Return [x, y] of the center of cell containing provided text 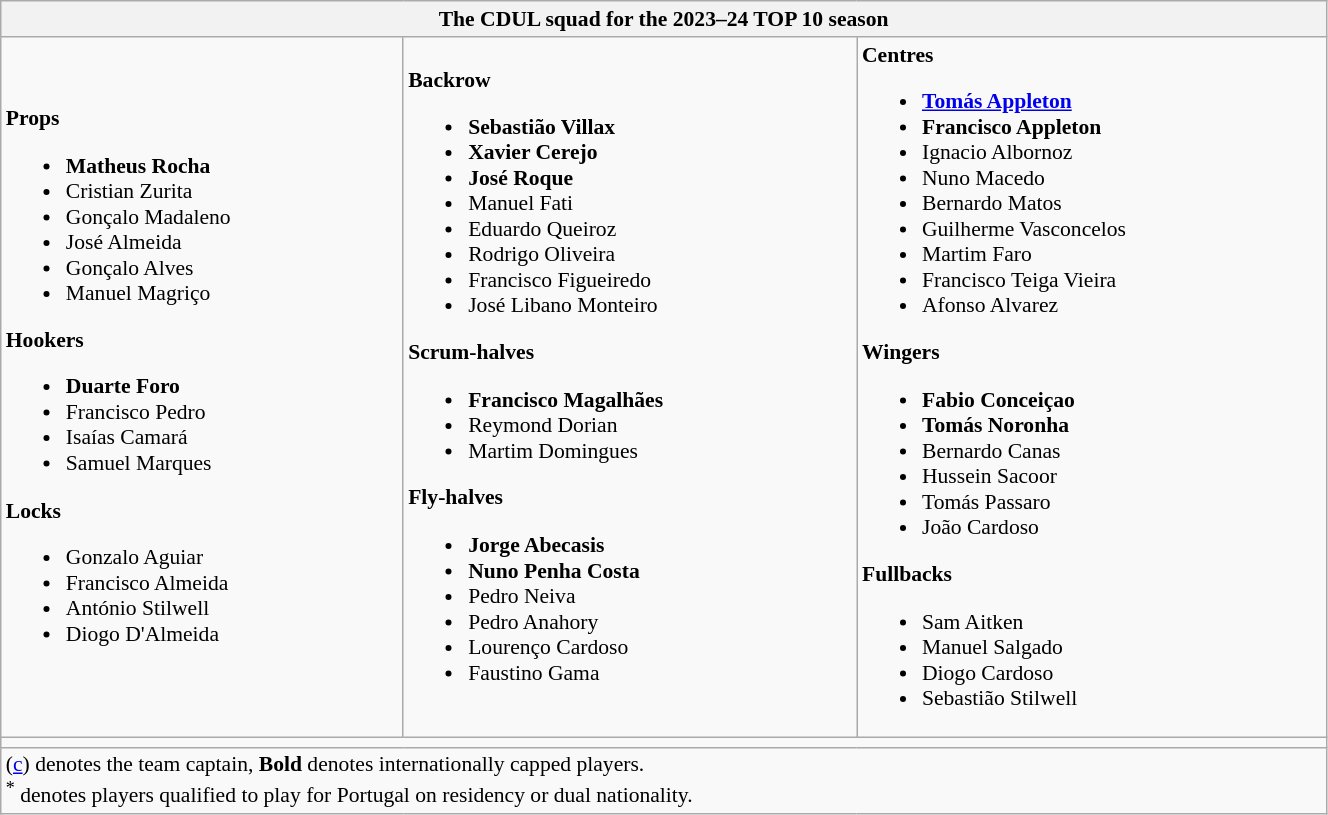
The CDUL squad for the 2023–24 TOP 10 season [664, 19]
